Extract the [x, y] coordinate from the center of the cell holding the provided text.  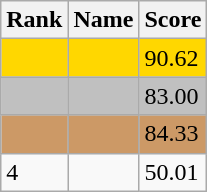
Name [104, 20]
90.62 [173, 58]
83.00 [173, 96]
50.01 [173, 172]
4 [34, 172]
84.33 [173, 134]
Rank [34, 20]
Score [173, 20]
